Identify which cell holds the provided text, then report its (x, y) central coordinate. 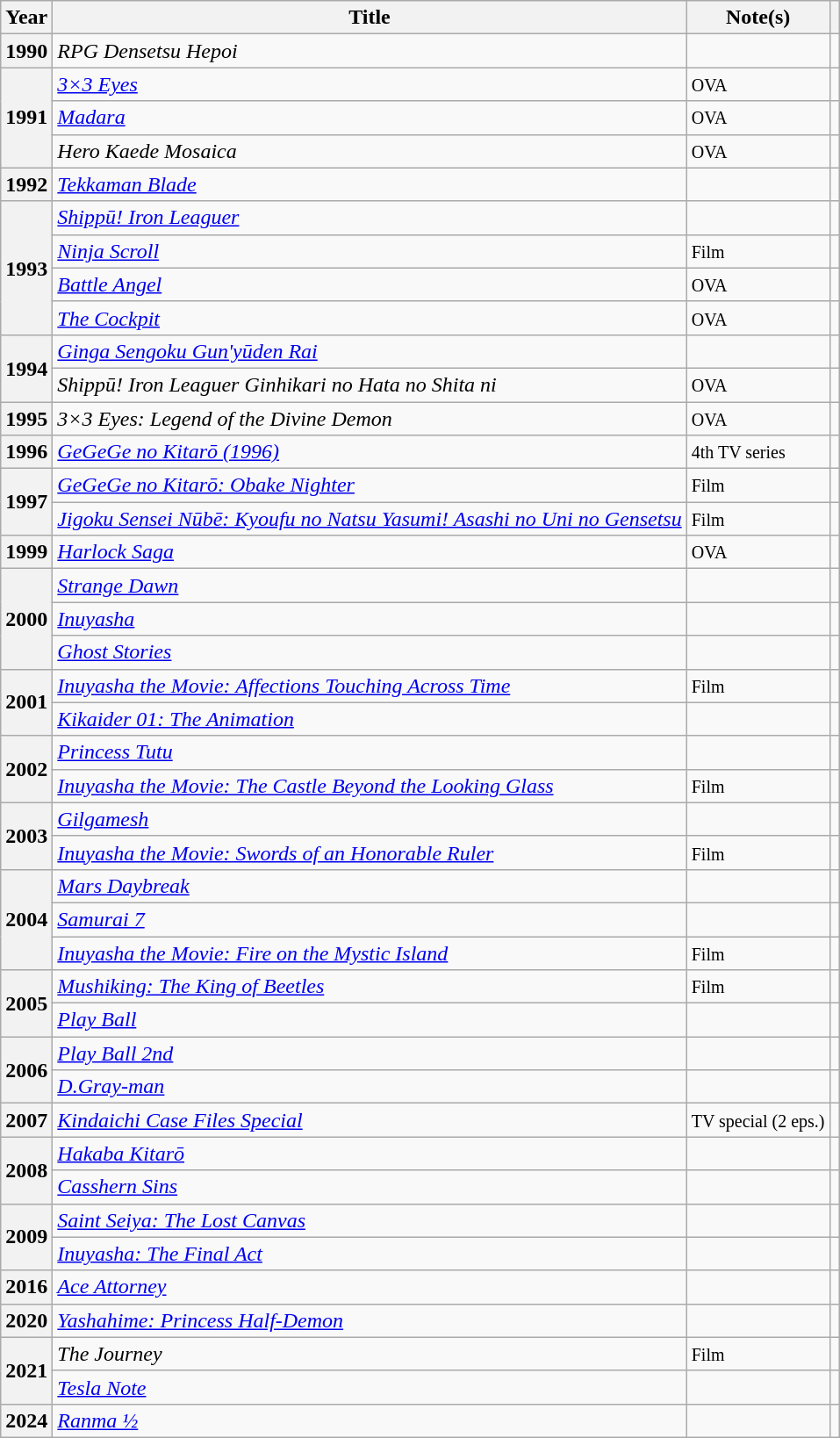
2002 (26, 769)
2008 (26, 1170)
Tesla Note (370, 1387)
Title (370, 18)
Battle Angel (370, 284)
Inuyasha the Movie: Fire on the Mystic Island (370, 953)
3×3 Eyes (370, 84)
Play Ball (370, 1020)
Ranma ½ (370, 1420)
Ace Attorney (370, 1287)
Harlock Saga (370, 552)
Inuyasha the Movie: Swords of an Honorable Ruler (370, 852)
2024 (26, 1420)
Mars Daybreak (370, 886)
2016 (26, 1287)
Year (26, 18)
Inuyasha (370, 619)
Jigoku Sensei Nūbē: Kyoufu no Natsu Yasumi! Asashi no Uni no Gensetsu (370, 519)
2007 (26, 1120)
Ninja Scroll (370, 251)
Note(s) (758, 18)
Saint Seiya: The Lost Canvas (370, 1220)
Princess Tutu (370, 752)
1990 (26, 51)
2009 (26, 1237)
1999 (26, 552)
Hakaba Kitarō (370, 1154)
Gilgamesh (370, 819)
2020 (26, 1320)
D.Gray-man (370, 1087)
1997 (26, 502)
1996 (26, 452)
2003 (26, 836)
1995 (26, 419)
3×3 Eyes: Legend of the Divine Demon (370, 419)
Ghost Stories (370, 652)
Inuyasha the Movie: Affections Touching Across Time (370, 686)
4th TV series (758, 452)
2005 (26, 1003)
Shippū! Iron Leaguer Ginhikari no Hata no Shita ni (370, 385)
Samurai 7 (370, 919)
GeGeGe no Kitarō: Obake Nighter (370, 485)
2000 (26, 619)
Tekkaman Blade (370, 184)
2006 (26, 1070)
2004 (26, 919)
1994 (26, 368)
2021 (26, 1370)
GeGeGe no Kitarō (1996) (370, 452)
TV special (2 eps.) (758, 1120)
Inuyasha the Movie: The Castle Beyond the Looking Glass (370, 786)
Casshern Sins (370, 1187)
Shippū! Iron Leaguer (370, 218)
Strange Dawn (370, 586)
Kindaichi Case Files Special (370, 1120)
Yashahime: Princess Half-Demon (370, 1320)
RPG Densetsu Hepoi (370, 51)
Play Ball 2nd (370, 1053)
Ginga Sengoku Gun'yūden Rai (370, 351)
1993 (26, 268)
1992 (26, 184)
Kikaider 01: The Animation (370, 719)
Inuyasha: The Final Act (370, 1254)
2001 (26, 702)
The Cockpit (370, 318)
Hero Kaede Mosaica (370, 151)
1991 (26, 118)
Madara (370, 118)
The Journey (370, 1354)
Mushiking: The King of Beetles (370, 987)
